Output the [X, Y] coordinate of the center of the cell containing the given text.  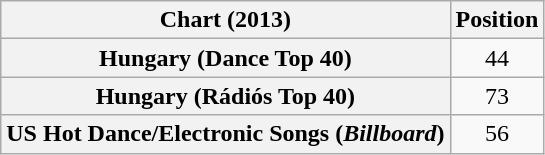
US Hot Dance/Electronic Songs (Billboard) [226, 134]
44 [497, 58]
Hungary (Dance Top 40) [226, 58]
Position [497, 20]
73 [497, 96]
56 [497, 134]
Chart (2013) [226, 20]
Hungary (Rádiós Top 40) [226, 96]
